Extract the (x, y) coordinate from the center of the cell holding the provided text.  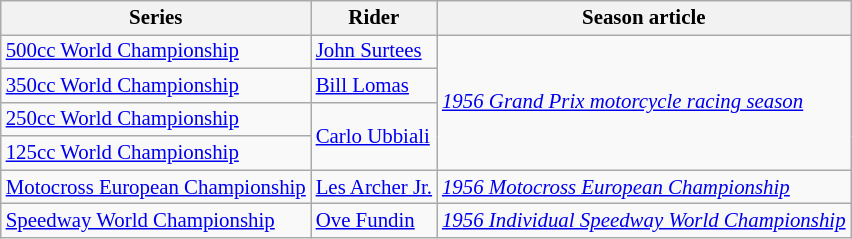
Ove Fundin (374, 221)
John Surtees (374, 51)
350cc World Championship (156, 85)
Les Archer Jr. (374, 187)
Series (156, 18)
250cc World Championship (156, 119)
500cc World Championship (156, 51)
Rider (374, 18)
1956 Individual Speedway World Championship (644, 221)
125cc World Championship (156, 153)
Speedway World Championship (156, 221)
Carlo Ubbiali (374, 136)
1956 Motocross European Championship (644, 187)
1956 Grand Prix motorcycle racing season (644, 102)
Season article (644, 18)
Motocross European Championship (156, 187)
Bill Lomas (374, 85)
